Search for the cell housing the specified text and yield its (X, Y) center coordinate. 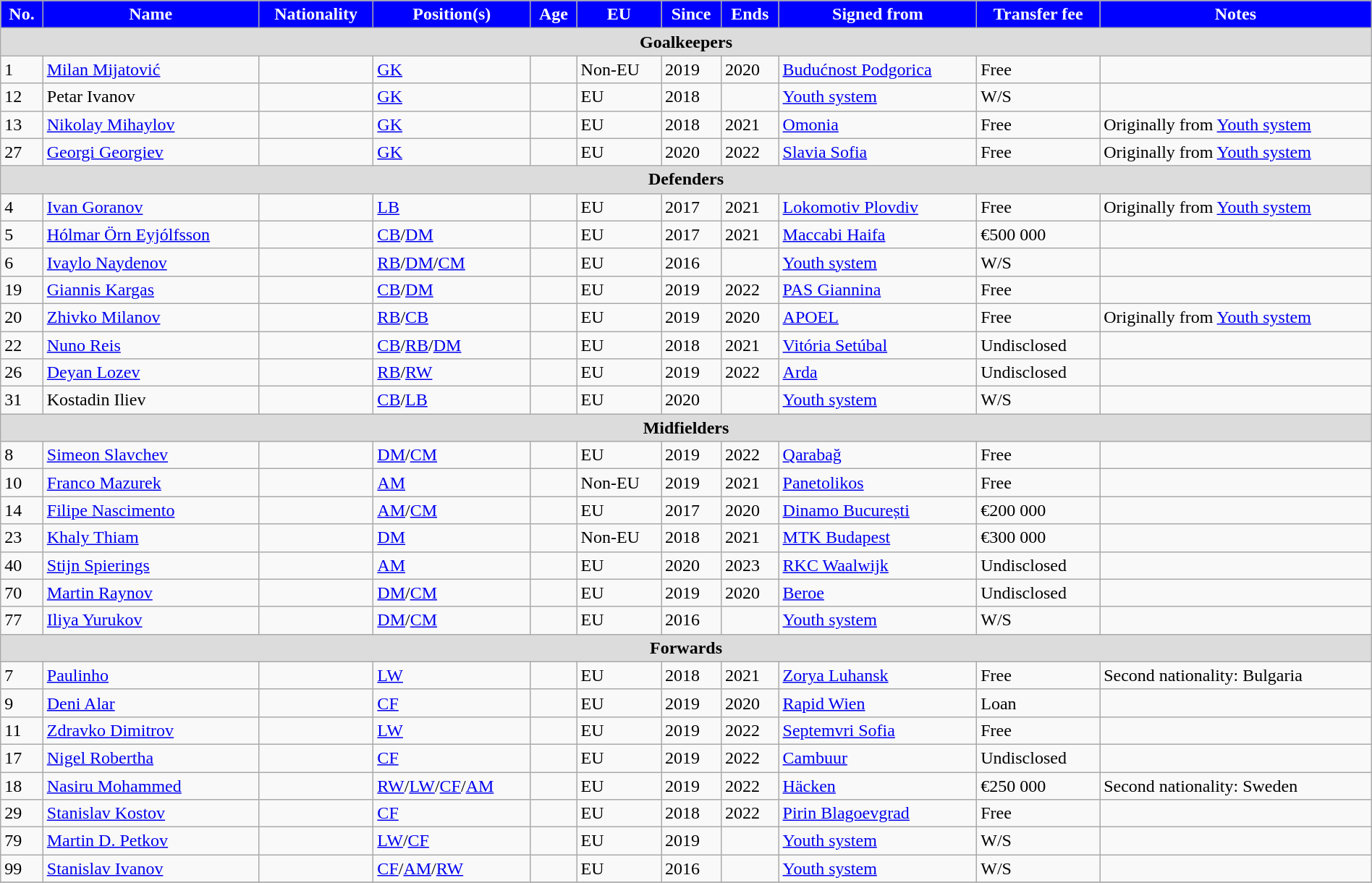
Filipe Nascimento (151, 510)
€500 000 (1038, 235)
Stijn Spierings (151, 565)
Nasiru Mohammed (151, 785)
DM (452, 538)
Ends (750, 14)
99 (22, 869)
Nigel Robertha (151, 758)
27 (22, 152)
Vitória Setúbal (878, 345)
9 (22, 703)
RW/LW/CF/AM (452, 785)
Age (554, 14)
Beroe (878, 593)
Deni Alar (151, 703)
Zorya Luhansk (878, 675)
Position(s) (452, 14)
14 (22, 510)
CF/AM/RW (452, 869)
70 (22, 593)
Defenders (686, 179)
Milan Mijatović (151, 69)
Qarabağ (878, 455)
22 (22, 345)
18 (22, 785)
APOEL (878, 317)
€250 000 (1038, 785)
Signed from (878, 14)
31 (22, 400)
Zhivko Milanov (151, 317)
Khaly Thiam (151, 538)
23 (22, 538)
Simeon Slavchev (151, 455)
Cambuur (878, 758)
Franco Mazurek (151, 483)
Iliya Yurukov (151, 620)
5 (22, 235)
Nuno Reis (151, 345)
Häcken (878, 785)
Second nationality: Sweden (1236, 785)
Omonia (878, 124)
CB/LB (452, 400)
Transfer fee (1038, 14)
Arda (878, 373)
Pirin Blagoevgrad (878, 814)
RB/RW (452, 373)
Nikolay Mihaylov (151, 124)
Midfielders (686, 428)
€200 000 (1038, 510)
Paulinho (151, 675)
Martin Raynov (151, 593)
Ivan Goranov (151, 207)
4 (22, 207)
10 (22, 483)
20 (22, 317)
Martin D. Petkov (151, 841)
Nationality (316, 14)
MTK Budapest (878, 538)
8 (22, 455)
LW/CF (452, 841)
Rapid Wien (878, 703)
Budućnost Podgorica (878, 69)
Zdravko Dimitrov (151, 730)
Septemvri Sofia (878, 730)
13 (22, 124)
79 (22, 841)
2023 (750, 565)
LB (452, 207)
Slavia Sofia (878, 152)
17 (22, 758)
PAS Giannina (878, 290)
Name (151, 14)
1 (22, 69)
Kostadin Iliev (151, 400)
Loan (1038, 703)
RB/DM/CM (452, 262)
AM/CM (452, 510)
Ivaylo Naydenov (151, 262)
Goalkeepers (686, 42)
Dinamo București (878, 510)
€300 000 (1038, 538)
11 (22, 730)
Lokomotiv Plovdiv (878, 207)
Stanislav Ivanov (151, 869)
6 (22, 262)
7 (22, 675)
Forwards (686, 648)
CB/RB/DM (452, 345)
RKC Waalwijk (878, 565)
77 (22, 620)
Giannis Kargas (151, 290)
Deyan Lozev (151, 373)
Second nationality: Bulgaria (1236, 675)
12 (22, 97)
Petar Ivanov (151, 97)
Since (692, 14)
Hólmar Örn Eyjólfsson (151, 235)
40 (22, 565)
Maccabi Haifa (878, 235)
Panetolikos (878, 483)
RB/CB (452, 317)
29 (22, 814)
26 (22, 373)
No. (22, 14)
Notes (1236, 14)
Stanislav Kostov (151, 814)
Georgi Georgiev (151, 152)
19 (22, 290)
